Search for the cell housing the specified text and yield its (X, Y) center coordinate. 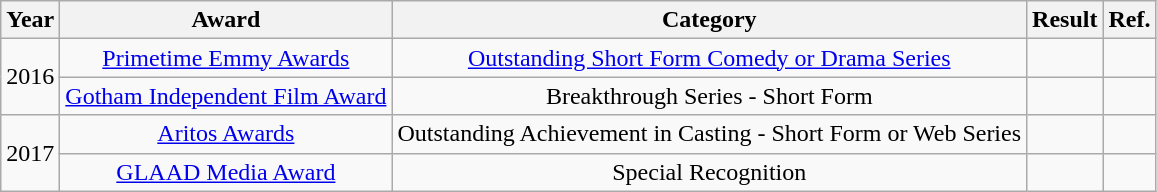
Primetime Emmy Awards (226, 58)
Aritos Awards (226, 134)
Outstanding Achievement in Casting - Short Form or Web Series (710, 134)
GLAAD Media Award (226, 172)
Ref. (1130, 20)
Special Recognition (710, 172)
Category (710, 20)
2016 (30, 77)
Breakthrough Series - Short Form (710, 96)
Year (30, 20)
Outstanding Short Form Comedy or Drama Series (710, 58)
Gotham Independent Film Award (226, 96)
Result (1065, 20)
2017 (30, 153)
Award (226, 20)
